Output the [X, Y] coordinate of the center of the cell containing the given text.  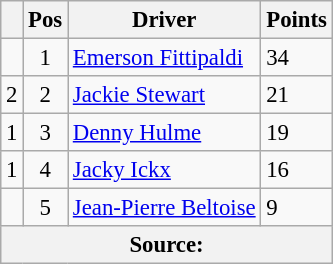
Jean-Pierre Beltoise [164, 208]
34 [296, 58]
16 [296, 170]
9 [296, 208]
Jackie Stewart [164, 95]
Denny Hulme [164, 133]
Points [296, 20]
Pos [46, 20]
21 [296, 95]
Jacky Ickx [164, 170]
5 [46, 208]
19 [296, 133]
4 [46, 170]
Source: [167, 245]
Driver [164, 20]
Emerson Fittipaldi [164, 58]
3 [46, 133]
